Return (X, Y) of the center of cell containing provided text 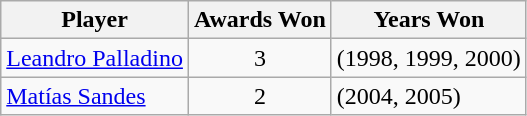
Years Won (428, 20)
2 (260, 96)
Player (95, 20)
Matías Sandes (95, 96)
Leandro Palladino (95, 58)
(2004, 2005) (428, 96)
Awards Won (260, 20)
3 (260, 58)
(1998, 1999, 2000) (428, 58)
